Determine the (x, y) coordinate at the center of the cell enclosing the given text.  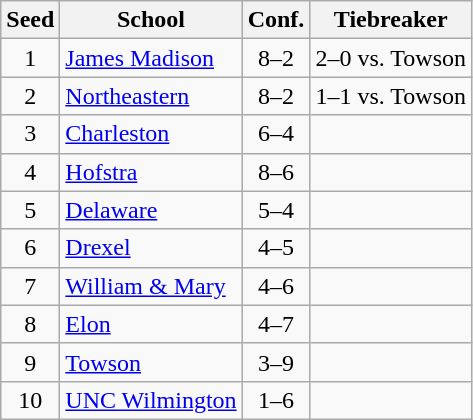
3 (30, 134)
Tiebreaker (391, 20)
4–6 (276, 286)
Charleston (151, 134)
6–4 (276, 134)
1–6 (276, 400)
Conf. (276, 20)
Elon (151, 324)
James Madison (151, 58)
Drexel (151, 248)
10 (30, 400)
1 (30, 58)
UNC Wilmington (151, 400)
2–0 vs. Towson (391, 58)
4 (30, 172)
Seed (30, 20)
8–6 (276, 172)
Northeastern (151, 96)
4–7 (276, 324)
6 (30, 248)
Hofstra (151, 172)
Delaware (151, 210)
William & Mary (151, 286)
8 (30, 324)
5–4 (276, 210)
9 (30, 362)
Towson (151, 362)
2 (30, 96)
4–5 (276, 248)
School (151, 20)
3–9 (276, 362)
1–1 vs. Towson (391, 96)
7 (30, 286)
5 (30, 210)
